Determine the [X, Y] coordinate at the center of the cell enclosing the given text.  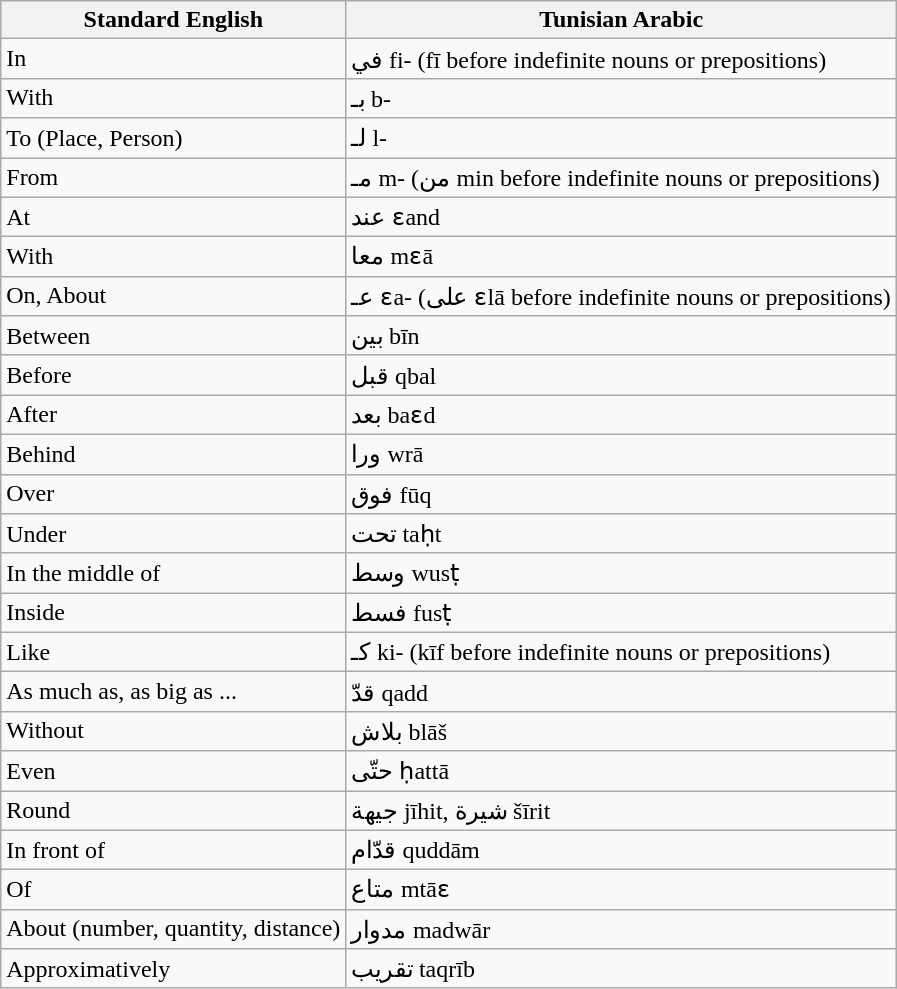
متاع mtāɛ [621, 890]
In the middle of [174, 573]
مـ m- (من min before indefinite nouns or prepositions) [621, 178]
After [174, 415]
قدّام quddām [621, 850]
عند ɛand [621, 217]
لـ l- [621, 138]
On, About [174, 296]
كـ ki- (kīf before indefinite nouns or prepositions) [621, 652]
Standard English [174, 20]
حتّى ḥattā [621, 771]
قبل qbal [621, 375]
معا mɛā [621, 257]
جيهة jīhit, شيرة šīrit [621, 810]
فوق fūq [621, 494]
From [174, 178]
بعد baɛd [621, 415]
تقريب taqrīb [621, 969]
في fi- (fī before indefinite nouns or prepositions) [621, 59]
About (number, quantity, distance) [174, 929]
ورا wrā [621, 454]
Between [174, 336]
بلاش blāš [621, 731]
Even [174, 771]
فسط fusṭ [621, 613]
Like [174, 652]
Without [174, 731]
مدوار madwār [621, 929]
As much as, as big as ... [174, 692]
Inside [174, 613]
Tunisian Arabic [621, 20]
بين bīn [621, 336]
In front of [174, 850]
Before [174, 375]
عـ ɛa- (على ɛlā before indefinite nouns or prepositions) [621, 296]
Behind [174, 454]
بـ b- [621, 98]
Approximatively [174, 969]
At [174, 217]
To (Place, Person) [174, 138]
قدّ qadd [621, 692]
تحت taḥt [621, 534]
وسط wusṭ [621, 573]
Of [174, 890]
Under [174, 534]
Over [174, 494]
Round [174, 810]
In [174, 59]
